Return the [x, y] coordinate for the center point of the cell that contains the specified text.  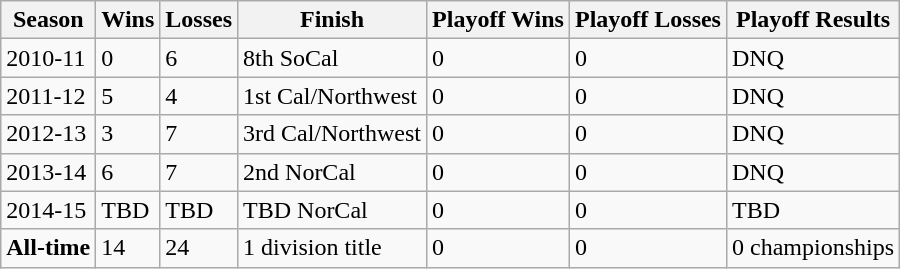
Playoff Results [812, 20]
TBD NorCal [332, 210]
Losses [199, 20]
4 [199, 96]
Playoff Losses [648, 20]
Wins [128, 20]
2010-11 [48, 58]
0 championships [812, 248]
2013-14 [48, 172]
5 [128, 96]
Finish [332, 20]
3 [128, 134]
14 [128, 248]
1st Cal/Northwest [332, 96]
2011-12 [48, 96]
3rd Cal/Northwest [332, 134]
All-time [48, 248]
1 division title [332, 248]
24 [199, 248]
2012-13 [48, 134]
2014-15 [48, 210]
Season [48, 20]
2nd NorCal [332, 172]
Playoff Wins [498, 20]
8th SoCal [332, 58]
